From the cell containing the given text, extract its center point as [x, y] coordinate. 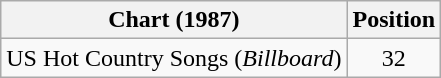
Chart (1987) [174, 20]
32 [394, 58]
Position [394, 20]
US Hot Country Songs (Billboard) [174, 58]
